Locate the cell with the specified text and output its (X, Y) center coordinate. 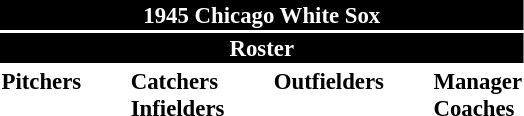
1945 Chicago White Sox (262, 15)
Roster (262, 48)
